Identify which cell holds the provided text, then report its [X, Y] central coordinate. 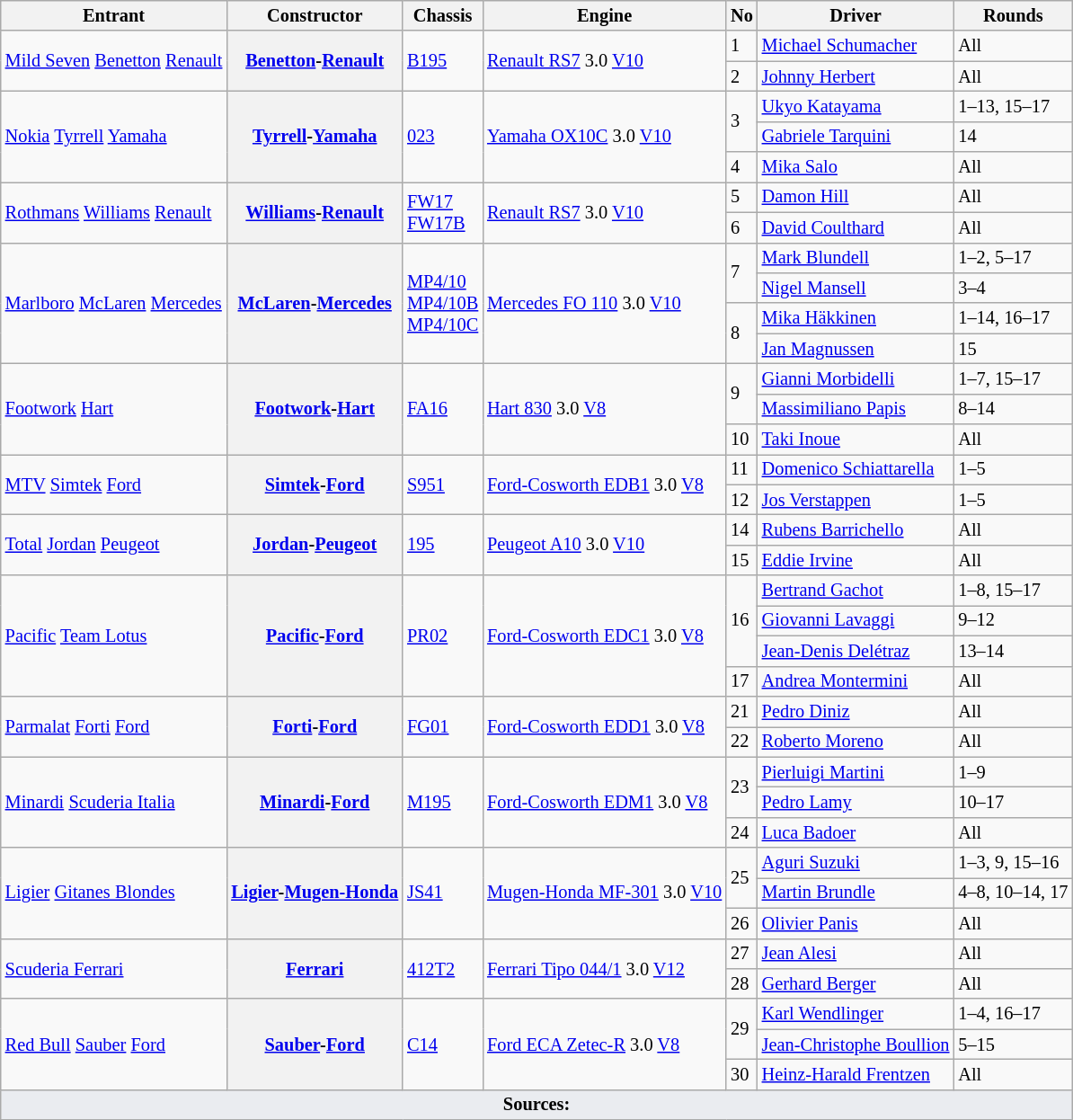
412T2 [442, 969]
Jean-Christophe Boullion [856, 1044]
Heinz-Harald Frentzen [856, 1074]
Mercedes FO 110 3.0 V10 [604, 304]
C14 [442, 1044]
Luca Badoer [856, 832]
Taki Inoue [856, 440]
7 [742, 273]
8–14 [1013, 409]
17 [742, 681]
9 [742, 394]
Footwork-Hart [315, 408]
1–2, 5–17 [1013, 258]
MP4/10MP4/10BMP4/10C [442, 304]
McLaren-Mercedes [315, 304]
Red Bull Sauber Ford [114, 1044]
Roberto Moreno [856, 742]
Mark Blundell [856, 258]
Jan Magnussen [856, 349]
Ferrari Tipo 044/1 3.0 V12 [604, 969]
Marlboro McLaren Mercedes [114, 304]
1–14, 16–17 [1013, 318]
Pierluigi Martini [856, 772]
5–15 [1013, 1044]
Johnny Herbert [856, 76]
Chassis [442, 15]
B195 [442, 61]
Rothmans Williams Renault [114, 212]
22 [742, 742]
10–17 [1013, 802]
Parmalat Forti Ford [114, 726]
1–8, 15–17 [1013, 591]
FW17FW17B [442, 212]
Mugen-Honda MF-301 3.0 V10 [604, 893]
Andrea Montermini [856, 681]
Scuderia Ferrari [114, 969]
Jean Alesi [856, 954]
Mika Salo [856, 167]
30 [742, 1074]
FG01 [442, 726]
Jos Verstappen [856, 500]
Eddie Irvine [856, 560]
1–9 [1013, 772]
Ford ECA Zetec-R 3.0 V8 [604, 1044]
6 [742, 227]
No [742, 15]
M195 [442, 802]
Gianni Morbidelli [856, 378]
Sources: [537, 1105]
Total Jordan Peugeot [114, 545]
Ford-Cosworth EDD1 3.0 V8 [604, 726]
Ukyo Katayama [856, 106]
Hart 830 3.0 V8 [604, 408]
10 [742, 440]
Gabriele Tarquini [856, 137]
16 [742, 620]
Yamaha OX10C 3.0 V10 [604, 137]
Pacific-Ford [315, 636]
Ligier-Mugen-Honda [315, 893]
Engine [604, 15]
Damon Hill [856, 197]
24 [742, 832]
Peugeot A10 3.0 V10 [604, 545]
Olivier Panis [856, 923]
4 [742, 167]
Pedro Lamy [856, 802]
Pedro Diniz [856, 711]
Jordan-Peugeot [315, 545]
1–7, 15–17 [1013, 378]
1–13, 15–17 [1013, 106]
4–8, 10–14, 17 [1013, 893]
1–4, 16–17 [1013, 1014]
29 [742, 1028]
Martin Brundle [856, 893]
2 [742, 76]
Tyrrell-Yamaha [315, 137]
Ford-Cosworth EDM1 3.0 V8 [604, 802]
Nokia Tyrrell Yamaha [114, 137]
195 [442, 545]
Ford-Cosworth EDB1 3.0 V8 [604, 484]
Pacific Team Lotus [114, 636]
David Coulthard [856, 227]
MTV Simtek Ford [114, 484]
Sauber-Ford [315, 1044]
Mild Seven Benetton Renault [114, 61]
Minardi-Ford [315, 802]
Forti-Ford [315, 726]
Ferrari [315, 969]
Constructor [315, 15]
Ligier Gitanes Blondes [114, 893]
FA16 [442, 408]
Ford-Cosworth EDC1 3.0 V8 [604, 636]
21 [742, 711]
11 [742, 469]
Williams-Renault [315, 212]
PR02 [442, 636]
Minardi Scuderia Italia [114, 802]
13–14 [1013, 651]
23 [742, 787]
26 [742, 923]
S951 [442, 484]
023 [442, 137]
Driver [856, 15]
Simtek-Ford [315, 484]
27 [742, 954]
Domenico Schiattarella [856, 469]
Aguri Suzuki [856, 863]
Bertrand Gachot [856, 591]
Footwork Hart [114, 408]
Michael Schumacher [856, 46]
Massimiliano Papis [856, 409]
9–12 [1013, 620]
Rounds [1013, 15]
25 [742, 877]
Benetton-Renault [315, 61]
Jean-Denis Delétraz [856, 651]
1–3, 9, 15–16 [1013, 863]
JS41 [442, 893]
8 [742, 333]
Mika Häkkinen [856, 318]
28 [742, 983]
1 [742, 46]
Nigel Mansell [856, 288]
Entrant [114, 15]
3 [742, 120]
5 [742, 197]
Gerhard Berger [856, 983]
Karl Wendlinger [856, 1014]
Giovanni Lavaggi [856, 620]
3–4 [1013, 288]
12 [742, 500]
Rubens Barrichello [856, 529]
